Detect which cell encompasses the target text, then output its (x, y) center coordinate. 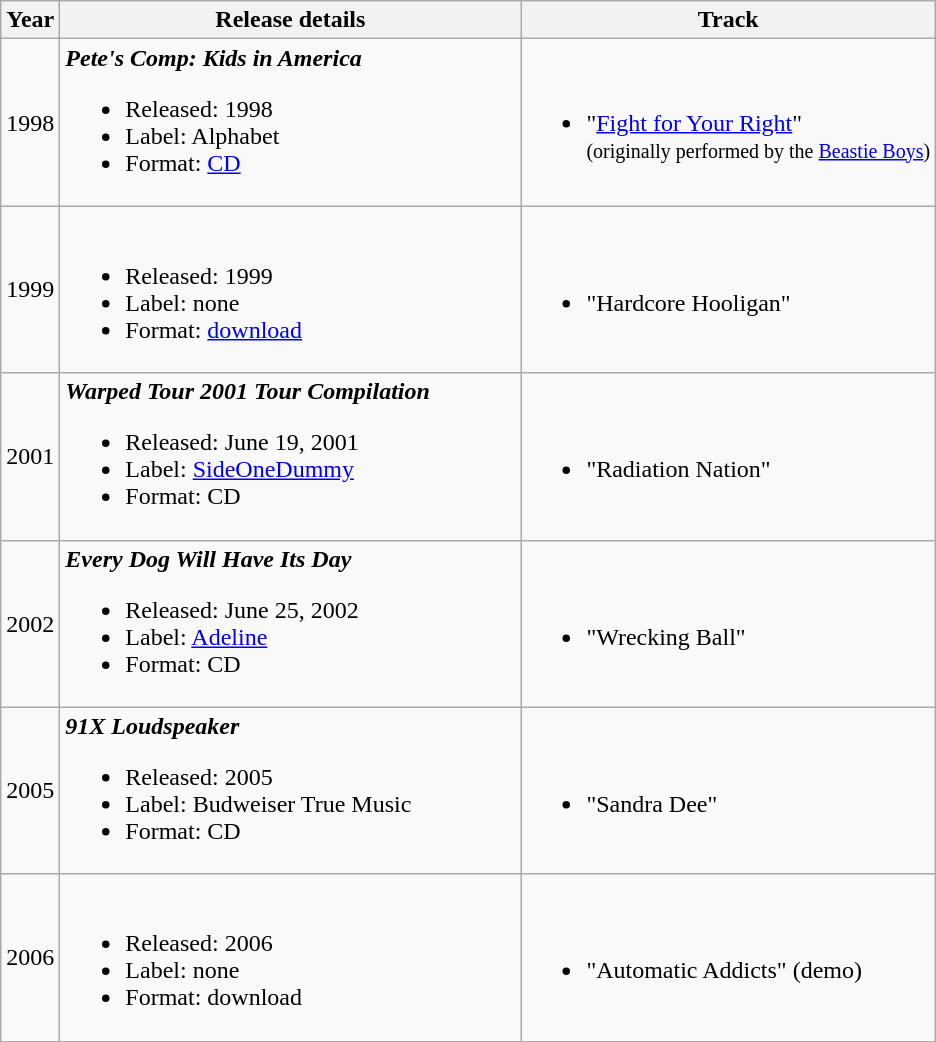
Track (728, 20)
2002 (30, 624)
"Wrecking Ball" (728, 624)
"Fight for Your Right"(originally performed by the Beastie Boys) (728, 122)
2006 (30, 958)
Warped Tour 2001 Tour CompilationReleased: June 19, 2001Label: SideOneDummyFormat: CD (290, 456)
Pete's Comp: Kids in AmericaReleased: 1998Label: AlphabetFormat: CD (290, 122)
"Sandra Dee" (728, 790)
Released: 1999Label: noneFormat: download (290, 290)
"Automatic Addicts" (demo) (728, 958)
1999 (30, 290)
Release details (290, 20)
2005 (30, 790)
2001 (30, 456)
"Radiation Nation" (728, 456)
Released: 2006Label: noneFormat: download (290, 958)
91X LoudspeakerReleased: 2005Label: Budweiser True MusicFormat: CD (290, 790)
"Hardcore Hooligan" (728, 290)
Every Dog Will Have Its DayReleased: June 25, 2002Label: AdelineFormat: CD (290, 624)
1998 (30, 122)
Year (30, 20)
